Pinpoint the cell where the given text exists, returning its [x, y] midpoint coordinate. 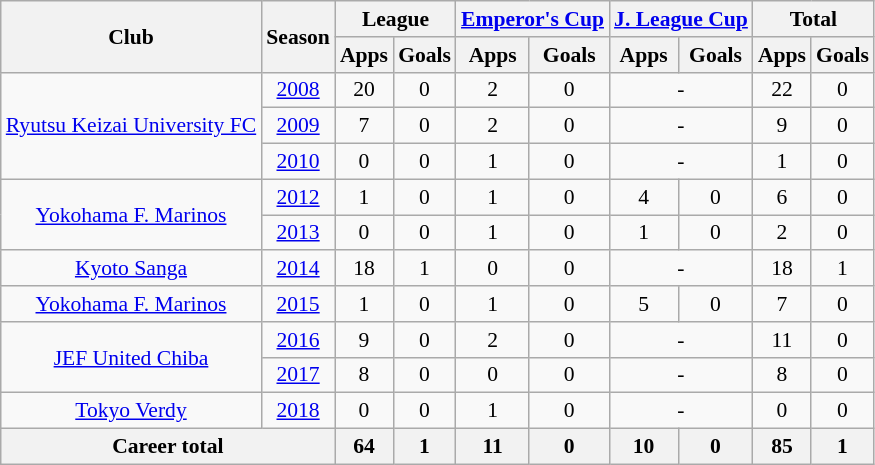
Ryutsu Keizai University FC [131, 126]
64 [364, 447]
Club [131, 36]
2010 [298, 162]
2017 [298, 375]
2008 [298, 90]
2013 [298, 233]
2015 [298, 304]
20 [364, 90]
Season [298, 36]
Career total [168, 447]
Emperor's Cup [532, 19]
League [396, 19]
5 [644, 304]
JEF United Chiba [131, 358]
6 [782, 197]
2014 [298, 269]
2012 [298, 197]
J. League Cup [681, 19]
Tokyo Verdy [131, 411]
22 [782, 90]
85 [782, 447]
2009 [298, 126]
Total [814, 19]
2016 [298, 340]
2018 [298, 411]
Kyoto Sanga [131, 269]
4 [644, 197]
10 [644, 447]
